Locate the cell with the specified text and output its (x, y) center coordinate. 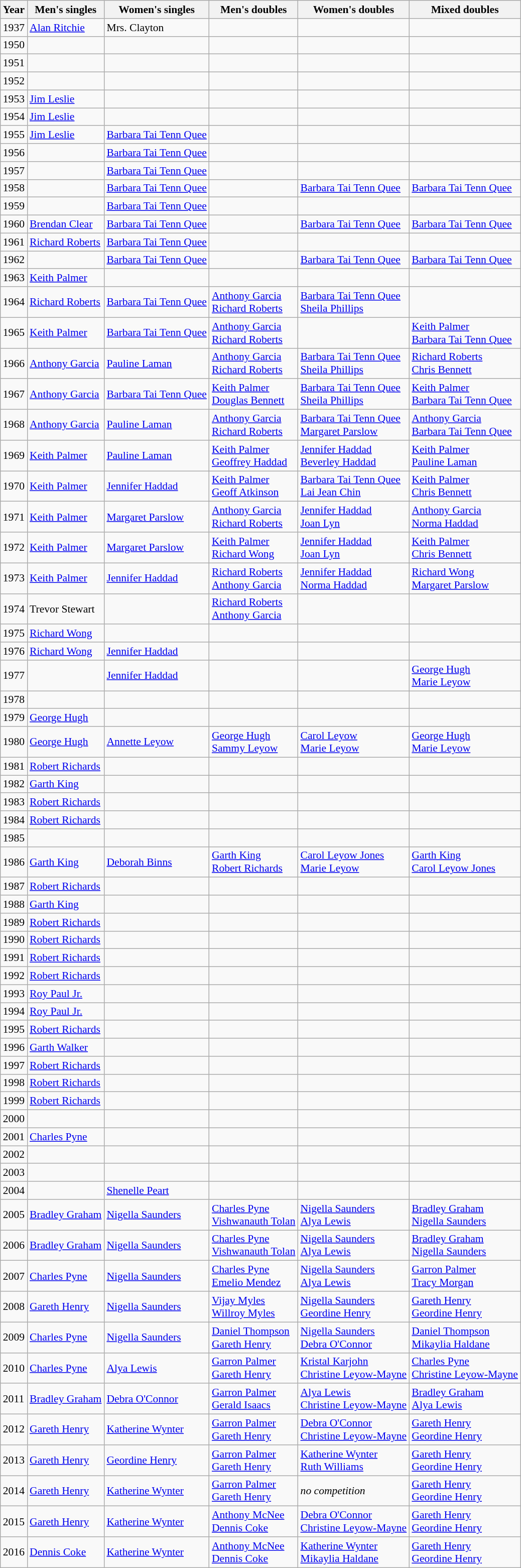
1981 (14, 766)
Shenelle Peart (157, 1190)
Richard RobertsChris Bennett (465, 364)
Daniel ThompsonMikaylia Haldane (465, 1338)
1990 (14, 940)
1967 (14, 395)
1975 (14, 634)
2000 (14, 1119)
1993 (14, 994)
Nigella SaundersGeordine Henry (354, 1306)
Daniel ThompsonGareth Henry (254, 1338)
1957 (14, 171)
Anthony GarciaNorma Haddad (465, 517)
1937 (14, 28)
1977 (14, 676)
1987 (14, 887)
Garron PalmerGerald Isaacs (254, 1399)
Keith PalmerRichard Wong (254, 547)
Keith PalmerGeoffrey Haddad (254, 456)
Keith PalmerPauline Laman (465, 456)
2001 (14, 1137)
1983 (14, 802)
1952 (14, 81)
Barbara Tai Tenn QueeMargaret Parslow (354, 425)
George HughSammy Leyow (254, 742)
Mrs. Clayton (157, 28)
Brendan Clear (65, 224)
Mixed doubles (465, 10)
2002 (14, 1155)
2005 (14, 1215)
1980 (14, 742)
Anthony GarciaBarbara Tai Tenn Quee (465, 425)
Debra O'Connor (157, 1399)
Garth KingCarol Leyow Jones (465, 862)
Women's singles (157, 10)
Carol Leyow JonesMarie Leyow (354, 862)
Alya Lewis (157, 1368)
1992 (14, 976)
1994 (14, 1012)
1973 (14, 578)
1997 (14, 1065)
1991 (14, 958)
1968 (14, 425)
1998 (14, 1083)
1964 (14, 302)
Keith PalmerDouglas Bennett (254, 395)
Jennifer HaddadNorma Haddad (354, 578)
2010 (14, 1368)
2013 (14, 1460)
Men's doubles (254, 10)
1984 (14, 820)
1996 (14, 1047)
1950 (14, 45)
1985 (14, 838)
2008 (14, 1306)
1995 (14, 1030)
1960 (14, 224)
1986 (14, 862)
2009 (14, 1338)
1978 (14, 700)
2015 (14, 1521)
Charles PyneEmelio Mendez (254, 1276)
Barbara Tai Tenn Quee Lai Jean Chin (354, 486)
1955 (14, 135)
1962 (14, 260)
1959 (14, 206)
1976 (14, 651)
Alya LewisChristine Leyow-Mayne (354, 1399)
Garth Walker (65, 1047)
1971 (14, 517)
Garron PalmerTracy Morgan (465, 1276)
no competition (354, 1491)
Geordine Henry (157, 1460)
2004 (14, 1190)
Jennifer HaddadBeverley Haddad (354, 456)
1989 (14, 922)
Nigella SaundersDebra O'Connor (354, 1338)
Garth KingRobert Richards (254, 862)
Kristal KarjohnChristine Leyow-Mayne (354, 1368)
2011 (14, 1399)
1982 (14, 784)
1974 (14, 609)
Carol LeyowMarie Leyow (354, 742)
1970 (14, 486)
1951 (14, 63)
1956 (14, 153)
1958 (14, 188)
1999 (14, 1101)
2006 (14, 1245)
1963 (14, 278)
Women's doubles (354, 10)
2007 (14, 1276)
Annette Leyow (157, 742)
Katherine WynterRuth Williams (354, 1460)
Year (14, 10)
Dennis Coke (65, 1552)
Bradley GrahamAlya Lewis (465, 1399)
Charles PyneChristine Leyow-Mayne (465, 1368)
1969 (14, 456)
Deborah Binns (157, 862)
2014 (14, 1491)
1966 (14, 364)
2016 (14, 1552)
Vijay MylesWillroy Myles (254, 1306)
Alan Ritchie (65, 28)
1965 (14, 332)
Keith PalmerGeoff Atkinson (254, 486)
1979 (14, 718)
1953 (14, 99)
Richard WongMargaret Parslow (465, 578)
2003 (14, 1173)
1988 (14, 904)
Men's singles (65, 10)
1954 (14, 117)
Trevor Stewart (65, 609)
1961 (14, 242)
2012 (14, 1430)
1972 (14, 547)
Katherine WynterMikaylia Haldane (354, 1552)
